For the text-containing cell, return its midpoint in [X, Y] coordinate format. 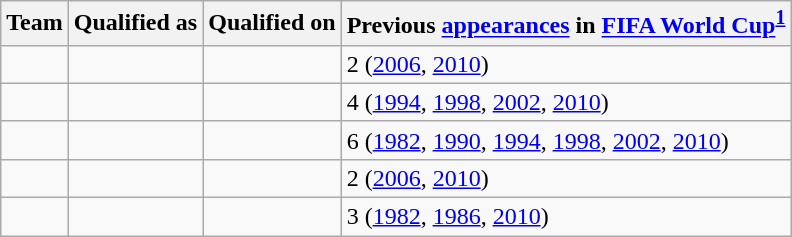
Team [35, 24]
Qualified on [272, 24]
Previous appearances in FIFA World Cup1 [566, 24]
4 (1994, 1998, 2002, 2010) [566, 102]
6 (1982, 1990, 1994, 1998, 2002, 2010) [566, 140]
Qualified as [135, 24]
3 (1982, 1986, 2010) [566, 217]
